Return the [x, y] coordinate for the center point of the cell that contains the specified text.  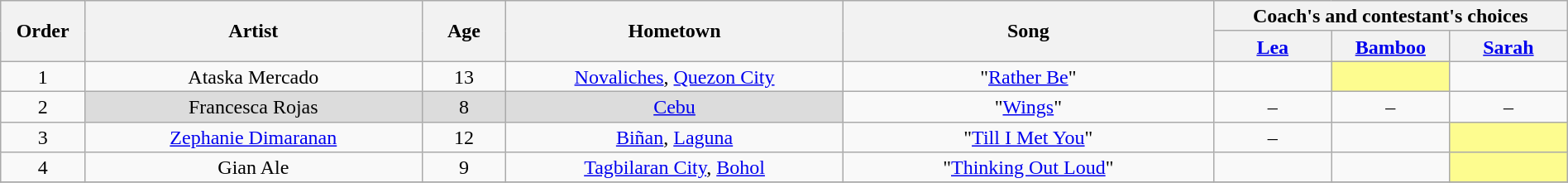
Ataska Mercado [253, 76]
Biñan, Laguna [675, 137]
9 [464, 167]
Francesca Rojas [253, 106]
2 [43, 106]
Song [1028, 31]
"Rather Be" [1028, 76]
Novaliches, Quezon City [675, 76]
Zephanie Dimaranan [253, 137]
Tagbilaran City, Bohol [675, 167]
Order [43, 31]
Gian Ale [253, 167]
13 [464, 76]
3 [43, 137]
Hometown [675, 31]
"Thinking Out Loud" [1028, 167]
1 [43, 76]
12 [464, 137]
4 [43, 167]
"Till I Met You" [1028, 137]
Lea [1272, 46]
"Wings" [1028, 106]
Age [464, 31]
8 [464, 106]
Sarah [1508, 46]
Coach's and contestant's choices [1390, 17]
Bamboo [1391, 46]
Artist [253, 31]
Cebu [675, 106]
